Capture the cell that displays the provided text and extract its (X, Y) central coordinate. 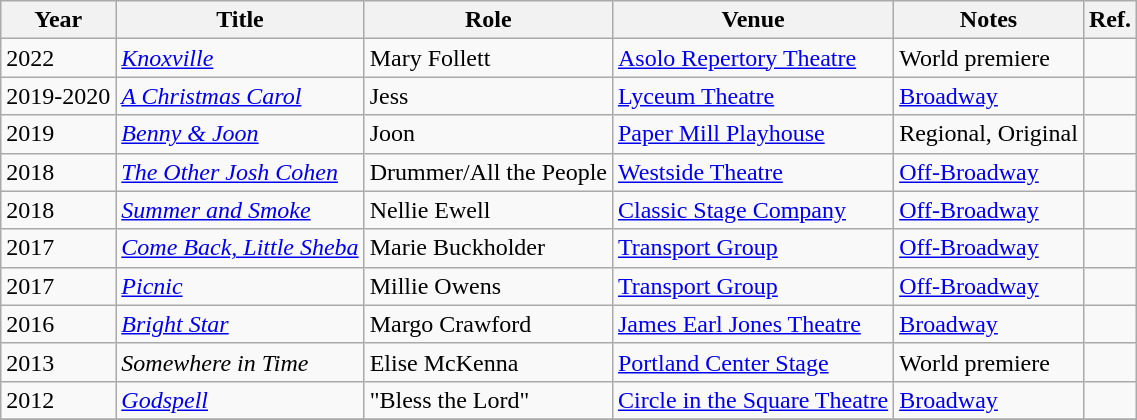
Knoxville (240, 58)
Paper Mill Playhouse (752, 134)
2019-2020 (58, 96)
Drummer/All the People (488, 172)
Millie Owens (488, 286)
Elise McKenna (488, 362)
Notes (989, 20)
James Earl Jones Theatre (752, 324)
Westside Theatre (752, 172)
Jess (488, 96)
Picnic (240, 286)
Lyceum Theatre (752, 96)
Margo Crawford (488, 324)
Title (240, 20)
2013 (58, 362)
Asolo Repertory Theatre (752, 58)
Somewhere in Time (240, 362)
Nellie Ewell (488, 210)
Mary Follett (488, 58)
Summer and Smoke (240, 210)
2022 (58, 58)
2019 (58, 134)
Role (488, 20)
Portland Center Stage (752, 362)
Godspell (240, 400)
2012 (58, 400)
Regional, Original (989, 134)
Ref. (1110, 20)
Year (58, 20)
Marie Buckholder (488, 248)
A Christmas Carol (240, 96)
Venue (752, 20)
Joon (488, 134)
"Bless the Lord" (488, 400)
The Other Josh Cohen (240, 172)
Circle in the Square Theatre (752, 400)
Come Back, Little Sheba (240, 248)
2016 (58, 324)
Benny & Joon (240, 134)
Classic Stage Company (752, 210)
Bright Star (240, 324)
